Capture the cell that displays the provided text and extract its [x, y] central coordinate. 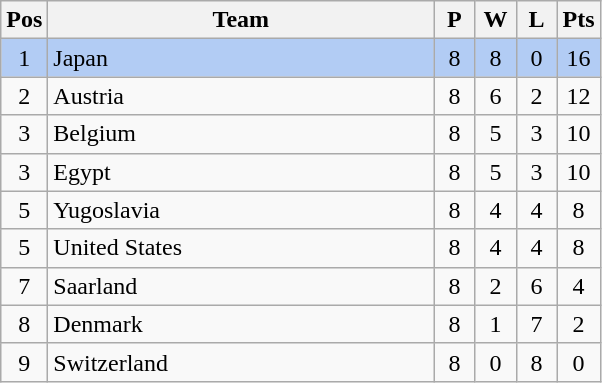
12 [578, 96]
Egypt [241, 172]
Belgium [241, 134]
Denmark [241, 324]
Pts [578, 20]
Pos [24, 20]
P [454, 20]
Team [241, 20]
Austria [241, 96]
Japan [241, 58]
United States [241, 248]
Switzerland [241, 362]
9 [24, 362]
L [536, 20]
W [496, 20]
Yugoslavia [241, 210]
Saarland [241, 286]
16 [578, 58]
